Search for the cell housing the specified text and yield its [X, Y] center coordinate. 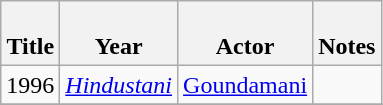
Hindustani [119, 85]
Notes [347, 34]
1996 [30, 85]
Year [119, 34]
Goundamani [246, 85]
Actor [246, 34]
Title [30, 34]
